Return [x, y] of the center of cell containing provided text 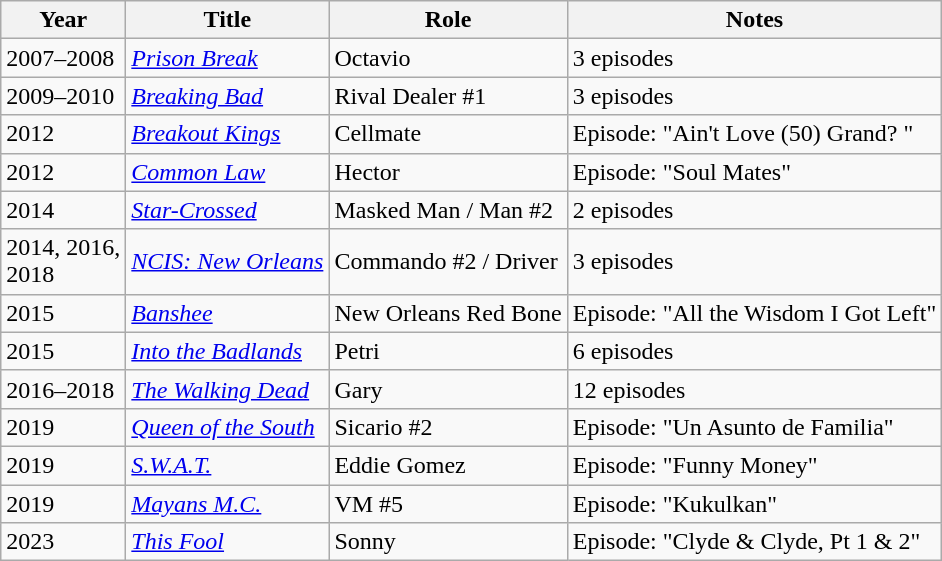
Octavio [448, 58]
Masked Man / Man #2 [448, 210]
Episode: "Ain't Love (50) Grand? " [754, 134]
This Fool [228, 542]
Petri [448, 351]
Into the Badlands [228, 351]
2016–2018 [64, 389]
Sicario #2 [448, 427]
2023 [64, 542]
Star-Crossed [228, 210]
Commando #2 / Driver [448, 262]
Episode: "Kukulkan" [754, 503]
NCIS: New Orleans [228, 262]
2009–2010 [64, 96]
Eddie Gomez [448, 465]
Year [64, 20]
Cellmate [448, 134]
Episode: "Un Asunto de Familia" [754, 427]
Notes [754, 20]
6 episodes [754, 351]
2014, 2016,2018 [64, 262]
Breakout Kings [228, 134]
Episode: "All the Wisdom I Got Left" [754, 313]
2007–2008 [64, 58]
VM #5 [448, 503]
Title [228, 20]
Sonny [448, 542]
Common Law [228, 172]
12 episodes [754, 389]
S.W.A.T. [228, 465]
Rival Dealer #1 [448, 96]
Role [448, 20]
Prison Break [228, 58]
Queen of the South [228, 427]
Episode: "Clyde & Clyde, Pt 1 & 2" [754, 542]
2014 [64, 210]
2 episodes [754, 210]
Gary [448, 389]
The Walking Dead [228, 389]
Hector [448, 172]
Episode: "Soul Mates" [754, 172]
Mayans M.C. [228, 503]
Breaking Bad [228, 96]
New Orleans Red Bone [448, 313]
Episode: "Funny Money" [754, 465]
Banshee [228, 313]
